Determine the [X, Y] coordinate at the center of the cell enclosing the given text.  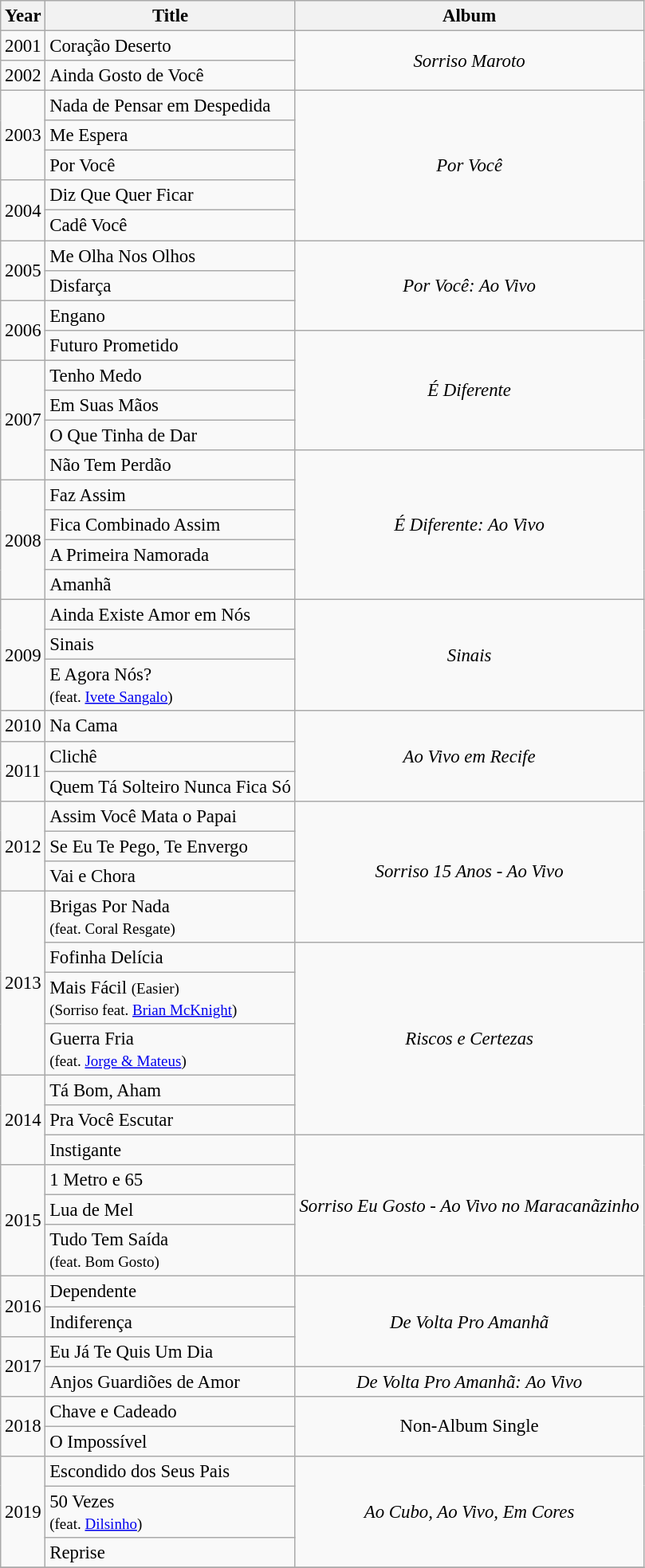
2005 [23, 271]
2013 [23, 983]
Non-Album Single [469, 1426]
2008 [23, 539]
Sorriso 15 Anos - Ao Vivo [469, 872]
Diz Que Quer Ficar [171, 195]
2003 [23, 135]
Quem Tá Solteiro Nunca Fica Só [171, 786]
Tá Bom, Aham [171, 1091]
Não Tem Perdão [171, 465]
Ainda Existe Amor em Nós [171, 615]
2018 [23, 1426]
2010 [23, 727]
Ao Vivo em Recife [469, 757]
O Impossível [171, 1441]
Title [171, 16]
Riscos e Certezas [469, 1039]
Mais Fácil (Easier) (Sorriso feat. Brian McKnight) [171, 998]
2007 [23, 420]
Escondido dos Seus Pais [171, 1472]
Guerra Fria (feat. Jorge & Mateus) [171, 1050]
Nada de Pensar em Despedida [171, 106]
Me Olha Nos Olhos [171, 256]
O Que Tinha de Dar [171, 435]
2002 [23, 76]
Ainda Gosto de Você [171, 76]
Indiferença [171, 1322]
Futuro Prometido [171, 345]
Clichê [171, 756]
Assim Você Mata o Papai [171, 816]
Por Você: Ao Vivo [469, 285]
Lua de Mel [171, 1210]
2016 [23, 1307]
É Diferente: Ao Vivo [469, 525]
Na Cama [171, 727]
2017 [23, 1366]
De Volta Pro Amanhã [469, 1321]
Sorriso Maroto [469, 61]
2015 [23, 1221]
Brigas Por Nada (feat. Coral Resgate) [171, 916]
Coração Deserto [171, 46]
2012 [23, 846]
Dependente [171, 1292]
Amanhã [171, 585]
Ao Cubo, Ao Vivo, Em Cores [469, 1512]
2011 [23, 771]
É Diferente [469, 390]
2004 [23, 210]
Instigante [171, 1151]
A Primeira Namorada [171, 555]
2019 [23, 1512]
Vai e Chora [171, 876]
1 Metro e 65 [171, 1180]
Album [469, 16]
Eu Já Te Quis Um Dia [171, 1351]
Disfarça [171, 285]
E Agora Nós? (feat. Ivete Sangalo) [171, 685]
De Volta Pro Amanhã: Ao Vivo [469, 1382]
Pra Você Escutar [171, 1120]
Sorriso Eu Gosto - Ao Vivo no Maracanãzinho [469, 1206]
Tudo Tem Saída (feat. Bom Gosto) [171, 1251]
2001 [23, 46]
Reprise [171, 1553]
Faz Assim [171, 495]
2014 [23, 1120]
Fofinha Delícia [171, 958]
50 Vezes (feat. Dilsinho) [171, 1512]
Engano [171, 316]
Year [23, 16]
2006 [23, 330]
Cadê Você [171, 225]
Me Espera [171, 135]
Chave e Cadeado [171, 1411]
Se Eu Te Pego, Te Envergo [171, 846]
Em Suas Mãos [171, 406]
Anjos Guardiões de Amor [171, 1382]
Fica Combinado Assim [171, 525]
2009 [23, 656]
Tenho Medo [171, 375]
